Detect which cell encompasses the target text, then output its [X, Y] center coordinate. 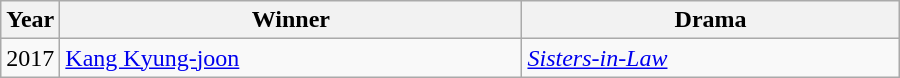
Drama [710, 20]
Year [30, 20]
2017 [30, 58]
Winner [291, 20]
Sisters-in-Law [710, 58]
Kang Kyung-joon [291, 58]
